For the text-containing cell, return its midpoint in (X, Y) coordinate format. 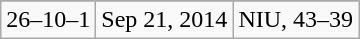
26–10–1 (48, 20)
NIU, 43–39 (296, 20)
Sep 21, 2014 (164, 20)
